Capture the cell that displays the provided text and extract its (X, Y) central coordinate. 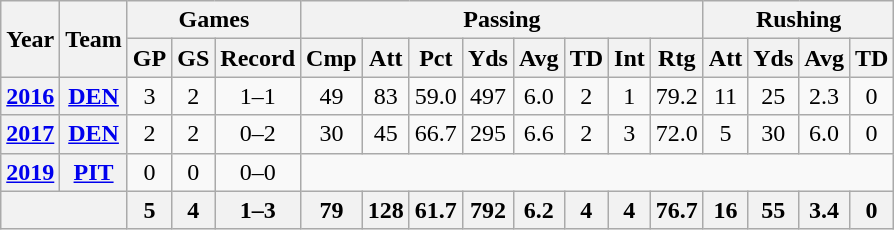
2019 (30, 172)
Year (30, 39)
2.3 (824, 96)
2016 (30, 96)
72.0 (676, 134)
79.2 (676, 96)
497 (488, 96)
Record (258, 58)
66.7 (436, 134)
0–2 (258, 134)
1–3 (258, 210)
128 (386, 210)
59.0 (436, 96)
Passing (502, 20)
61.7 (436, 210)
76.7 (676, 210)
792 (488, 210)
11 (725, 96)
0–0 (258, 172)
55 (774, 210)
1 (630, 96)
16 (725, 210)
Int (630, 58)
Rtg (676, 58)
45 (386, 134)
Team (94, 39)
6.2 (538, 210)
Cmp (332, 58)
PIT (94, 172)
GP (149, 58)
Games (214, 20)
295 (488, 134)
83 (386, 96)
Pct (436, 58)
3.4 (824, 210)
1–1 (258, 96)
GS (194, 58)
25 (774, 96)
Rushing (798, 20)
49 (332, 96)
79 (332, 210)
2017 (30, 134)
6.6 (538, 134)
